Return (X, Y) of the center of cell containing provided text 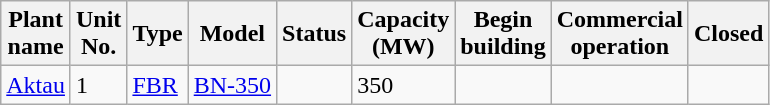
Type (158, 34)
UnitNo. (98, 34)
350 (404, 85)
FBR (158, 85)
1 (98, 85)
Plantname (36, 34)
Aktau (36, 85)
Closed (728, 34)
Beginbuilding (503, 34)
Status (314, 34)
Capacity(MW) (404, 34)
Model (232, 34)
BN-350 (232, 85)
Commercialoperation (620, 34)
